Return the [x, y] coordinate for the center point of the cell that contains the specified text.  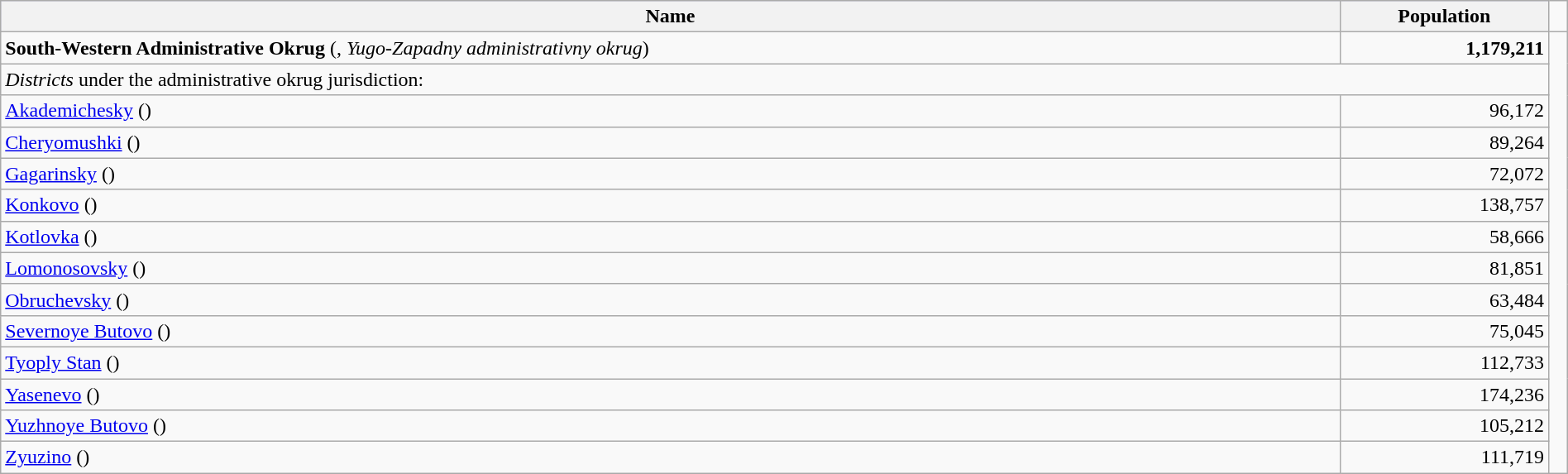
Akademichesky () [670, 111]
Kotlovka () [670, 237]
Yuzhnoye Butovo () [670, 426]
Gagarinsky () [670, 174]
Konkovo () [670, 205]
174,236 [1444, 395]
96,172 [1444, 111]
63,484 [1444, 299]
89,264 [1444, 142]
Severnoye Butovo () [670, 331]
Zyuzino () [670, 457]
Obruchevsky () [670, 299]
Cheryomushki () [670, 142]
58,666 [1444, 237]
Name [670, 17]
1,179,211 [1444, 48]
105,212 [1444, 426]
Population [1444, 17]
Districts under the administrative okrug jurisdiction: [775, 79]
138,757 [1444, 205]
111,719 [1444, 457]
Lomonosovsky () [670, 268]
72,072 [1444, 174]
Yasenevo () [670, 395]
South-Western Administrative Okrug (, Yugo-Zapadny administrativny okrug) [670, 48]
Tyoply Stan () [670, 362]
81,851 [1444, 268]
112,733 [1444, 362]
75,045 [1444, 331]
